Search for the cell housing the specified text and yield its [X, Y] center coordinate. 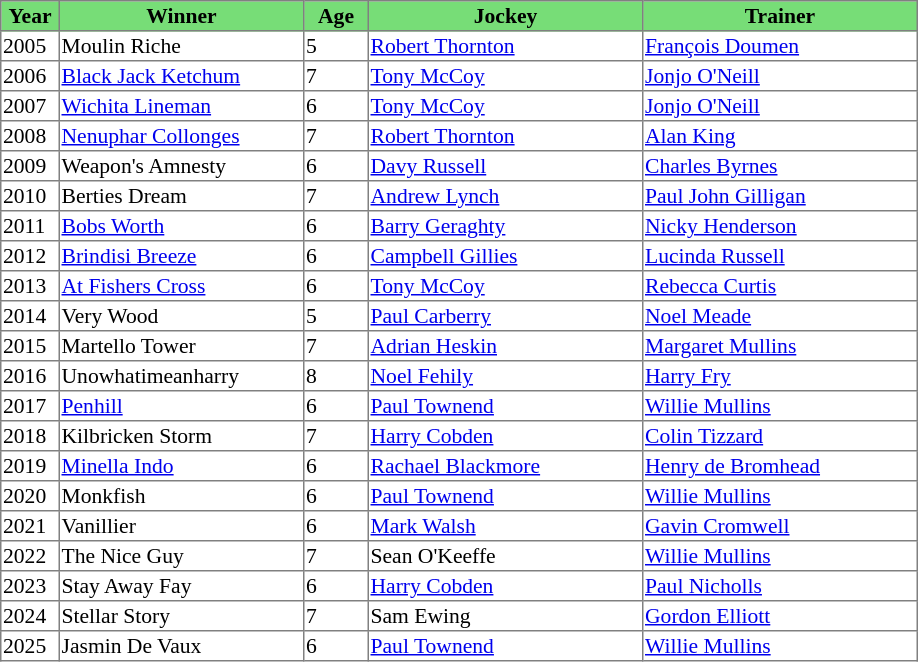
Jasmin De Vaux [181, 646]
Age [336, 16]
Stay Away Fay [181, 586]
2010 [30, 196]
Charles Byrnes [780, 166]
2008 [30, 136]
Rachael Blackmore [505, 466]
Minella Indo [181, 466]
The Nice Guy [181, 556]
Vanillier [181, 526]
Paul John Gilligan [780, 196]
Nenuphar Collonges [181, 136]
Alan King [780, 136]
Moulin Riche [181, 46]
Adrian Heskin [505, 346]
Martello Tower [181, 346]
2014 [30, 316]
Very Wood [181, 316]
2022 [30, 556]
Henry de Bromhead [780, 466]
Wichita Lineman [181, 106]
Bobs Worth [181, 226]
Stellar Story [181, 616]
Campbell Gillies [505, 256]
Sam Ewing [505, 616]
2018 [30, 436]
Andrew Lynch [505, 196]
Winner [181, 16]
8 [336, 376]
Lucinda Russell [780, 256]
Trainer [780, 16]
2021 [30, 526]
Gavin Cromwell [780, 526]
Harry Fry [780, 376]
At Fishers Cross [181, 286]
Gordon Elliott [780, 616]
Colin Tizzard [780, 436]
Margaret Mullins [780, 346]
2019 [30, 466]
Black Jack Ketchum [181, 76]
2023 [30, 586]
2013 [30, 286]
2024 [30, 616]
Rebecca Curtis [780, 286]
2015 [30, 346]
2006 [30, 76]
2020 [30, 496]
Weapon's Amnesty [181, 166]
2017 [30, 406]
Mark Walsh [505, 526]
2011 [30, 226]
Penhill [181, 406]
Sean O'Keeffe [505, 556]
Paul Carberry [505, 316]
2025 [30, 646]
2005 [30, 46]
Brindisi Breeze [181, 256]
Year [30, 16]
2012 [30, 256]
Nicky Henderson [780, 226]
Noel Fehily [505, 376]
2009 [30, 166]
Berties Dream [181, 196]
Monkfish [181, 496]
Paul Nicholls [780, 586]
Jockey [505, 16]
Barry Geraghty [505, 226]
2007 [30, 106]
Noel Meade [780, 316]
Kilbricken Storm [181, 436]
François Doumen [780, 46]
Unowhatimeanharry [181, 376]
Davy Russell [505, 166]
2016 [30, 376]
